Return (X, Y) of the center of cell containing provided text 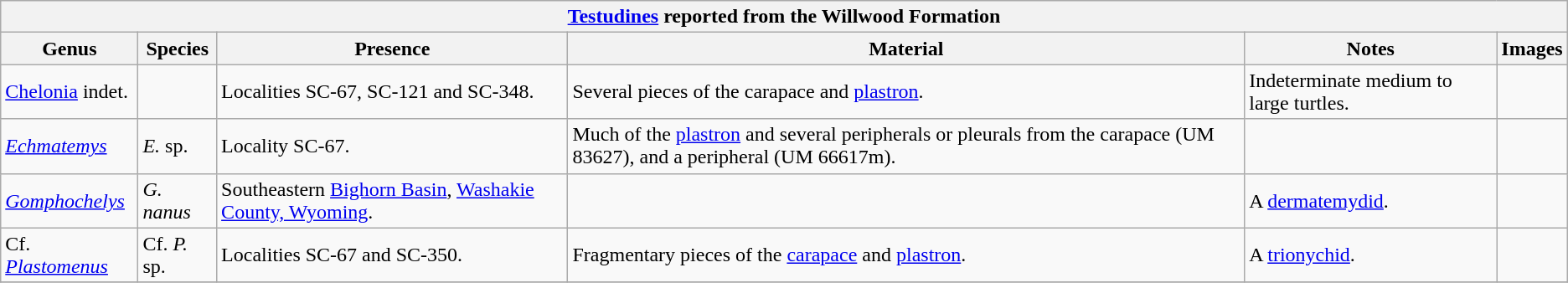
E. sp. (178, 146)
Testudines reported from the Willwood Formation (784, 17)
Indeterminate medium to large turtles. (1370, 92)
Genus (70, 49)
Presence (392, 49)
Species (178, 49)
Notes (1370, 49)
Cf. P. sp. (178, 255)
Localities SC-67 and SC-350. (392, 255)
Chelonia indet. (70, 92)
Gomphochelys (70, 201)
Southeastern Bighorn Basin, Washakie County, Wyoming. (392, 201)
Images (1532, 49)
Much of the plastron and several peripherals or pleurals from the carapace (UM 83627), and a peripheral (UM 66617m). (906, 146)
Several pieces of the carapace and plastron. (906, 92)
Echmatemys (70, 146)
G. nanus (178, 201)
Fragmentary pieces of the carapace and plastron. (906, 255)
A trionychid. (1370, 255)
A dermatemydid. (1370, 201)
Material (906, 49)
Cf. Plastomenus (70, 255)
Localities SC-67, SC-121 and SC-348. (392, 92)
Locality SC-67. (392, 146)
